From the cell containing the given text, extract its center point as [x, y] coordinate. 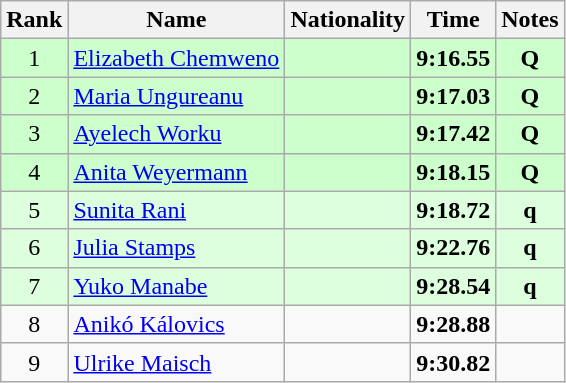
Nationality [348, 20]
Sunita Rani [176, 210]
9:16.55 [454, 58]
8 [34, 324]
4 [34, 172]
9:18.15 [454, 172]
Notes [530, 20]
Name [176, 20]
Time [454, 20]
Julia Stamps [176, 248]
9 [34, 362]
9:28.88 [454, 324]
3 [34, 134]
9:22.76 [454, 248]
Ayelech Worku [176, 134]
Rank [34, 20]
7 [34, 286]
9:30.82 [454, 362]
Maria Ungureanu [176, 96]
Anita Weyermann [176, 172]
Ulrike Maisch [176, 362]
1 [34, 58]
Elizabeth Chemweno [176, 58]
Yuko Manabe [176, 286]
9:17.03 [454, 96]
2 [34, 96]
5 [34, 210]
9:18.72 [454, 210]
9:17.42 [454, 134]
Anikó Kálovics [176, 324]
9:28.54 [454, 286]
6 [34, 248]
